Detect which cell encompasses the target text, then output its (X, Y) center coordinate. 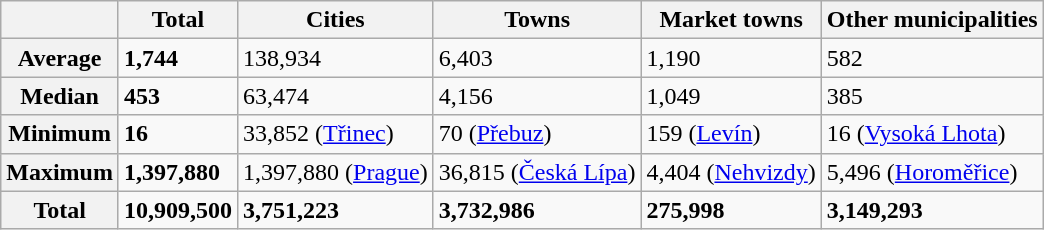
1,397,880 (178, 172)
275,998 (731, 210)
Average (60, 58)
Minimum (60, 134)
5,496 (Horoměřice) (932, 172)
10,909,500 (178, 210)
16 (178, 134)
36,815 (Česká Lípa) (537, 172)
Cities (336, 20)
4,404 (Nehvizdy) (731, 172)
1,397,880 (Prague) (336, 172)
63,474 (336, 96)
16 (Vysoká Lhota) (932, 134)
Other municipalities (932, 20)
138,934 (336, 58)
Towns (537, 20)
3,732,986 (537, 210)
33,852 (Třinec) (336, 134)
1,744 (178, 58)
4,156 (537, 96)
Maximum (60, 172)
3,149,293 (932, 210)
582 (932, 58)
1,049 (731, 96)
70 (Přebuz) (537, 134)
3,751,223 (336, 210)
453 (178, 96)
159 (Levín) (731, 134)
6,403 (537, 58)
1,190 (731, 58)
Market towns (731, 20)
Median (60, 96)
385 (932, 96)
